Capture the cell that displays the provided text and extract its [x, y] central coordinate. 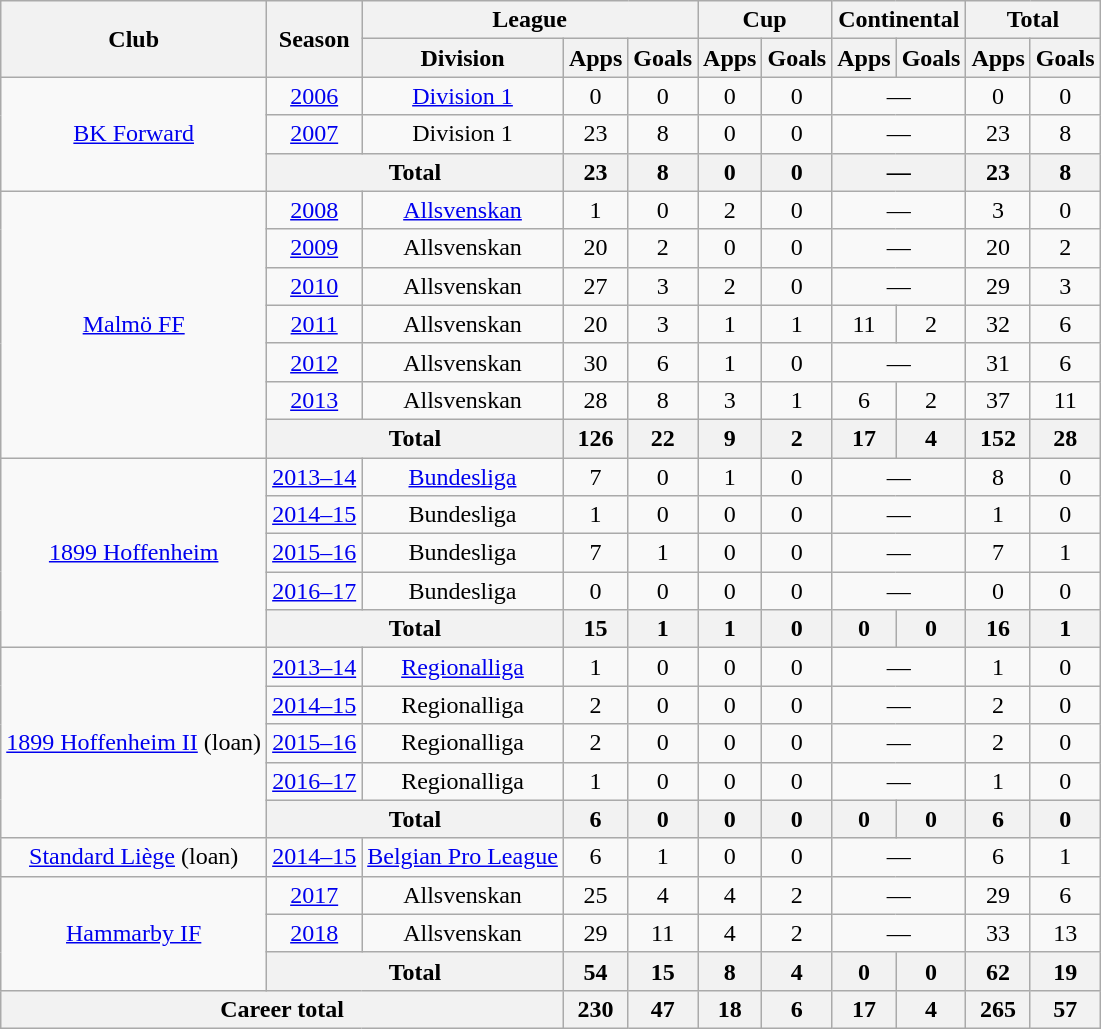
2013 [314, 400]
27 [595, 286]
Club [134, 39]
18 [730, 1009]
31 [998, 362]
2007 [314, 134]
2009 [314, 248]
Cup [765, 20]
16 [998, 629]
13 [1065, 933]
Career total [282, 1009]
2017 [314, 895]
57 [1065, 1009]
Belgian Pro League [463, 857]
Continental [899, 20]
54 [595, 971]
37 [998, 400]
9 [730, 438]
265 [998, 1009]
2011 [314, 324]
47 [663, 1009]
1899 Hoffenheim II (loan) [134, 743]
33 [998, 933]
30 [595, 362]
2012 [314, 362]
2010 [314, 286]
Malmö FF [134, 324]
126 [595, 438]
2018 [314, 933]
152 [998, 438]
Division [463, 58]
22 [663, 438]
2008 [314, 210]
25 [595, 895]
2006 [314, 96]
19 [1065, 971]
32 [998, 324]
Standard Liège (loan) [134, 857]
1899 Hoffenheim [134, 553]
BK Forward [134, 134]
League [530, 20]
230 [595, 1009]
Hammarby IF [134, 933]
Season [314, 39]
62 [998, 971]
